Extract the [x, y] coordinate from the center of the cell holding the provided text.  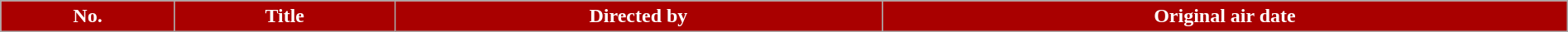
Directed by [638, 16]
No. [88, 16]
Original air date [1226, 16]
Title [284, 16]
